Identify which cell holds the provided text, then report its (x, y) central coordinate. 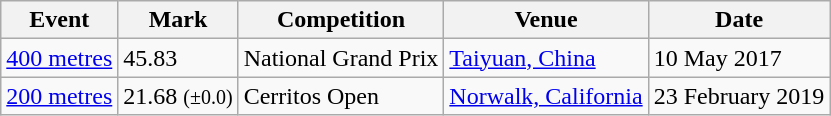
Competition (341, 20)
200 metres (60, 96)
Date (739, 20)
Norwalk, California (546, 96)
10 May 2017 (739, 58)
Mark (178, 20)
400 metres (60, 58)
45.83 (178, 58)
Cerritos Open (341, 96)
21.68 (±0.0) (178, 96)
Taiyuan, China (546, 58)
23 February 2019 (739, 96)
Event (60, 20)
Venue (546, 20)
National Grand Prix (341, 58)
